Scan for the cell matching the given text and deliver its (X, Y) coordinate at center. 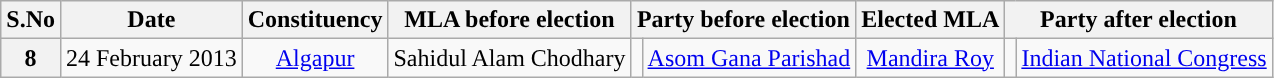
Indian National Congress (1144, 58)
MLA before election (510, 20)
Date (151, 20)
Sahidul Alam Chodhary (510, 58)
Elected MLA (930, 20)
Party after election (1138, 20)
Algapur (315, 58)
24 February 2013 (151, 58)
Mandira Roy (930, 58)
S.No (31, 20)
Asom Gana Parishad (749, 58)
Constituency (315, 20)
Party before election (744, 20)
8 (31, 58)
